Search for the cell housing the specified text and yield its (x, y) center coordinate. 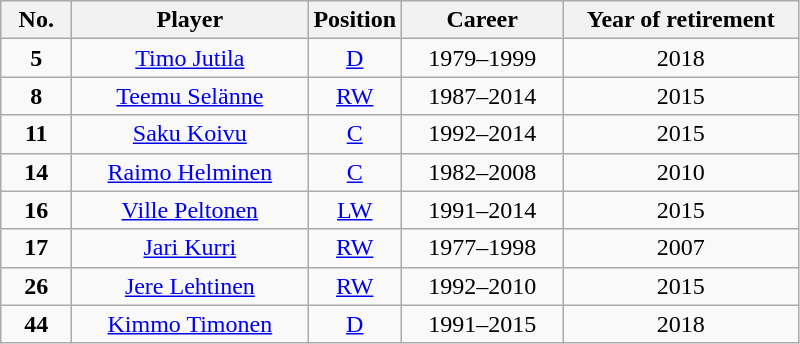
17 (36, 248)
1979–1999 (482, 58)
Kimmo Timonen (190, 324)
5 (36, 58)
Timo Jutila (190, 58)
1992–2014 (482, 134)
No. (36, 20)
Career (482, 20)
1982–2008 (482, 172)
Raimo Helminen (190, 172)
1991–2015 (482, 324)
Year of retirement (681, 20)
LW (355, 210)
Jari Kurri (190, 248)
16 (36, 210)
1977–1998 (482, 248)
44 (36, 324)
Teemu Selänne (190, 96)
Position (355, 20)
2007 (681, 248)
1991–2014 (482, 210)
8 (36, 96)
14 (36, 172)
1992–2010 (482, 286)
Saku Koivu (190, 134)
Ville Peltonen (190, 210)
1987–2014 (482, 96)
Player (190, 20)
26 (36, 286)
Jere Lehtinen (190, 286)
11 (36, 134)
2010 (681, 172)
